Capture the cell that displays the provided text and extract its [x, y] central coordinate. 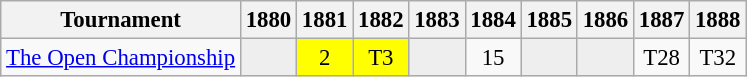
The Open Championship [121, 58]
1886 [605, 20]
1882 [381, 20]
2 [325, 58]
1881 [325, 20]
Tournament [121, 20]
1885 [549, 20]
15 [493, 58]
T3 [381, 58]
1884 [493, 20]
1880 [268, 20]
1888 [718, 20]
1887 [661, 20]
1883 [437, 20]
T32 [718, 58]
T28 [661, 58]
